From the cell containing the given text, extract its center point as (x, y) coordinate. 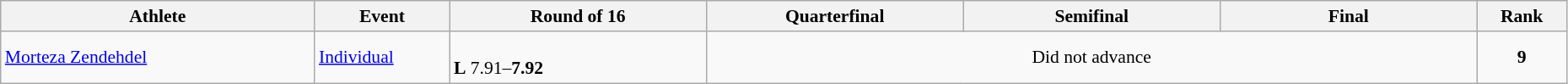
Final (1348, 16)
L 7.91–7.92 (579, 58)
Athlete (158, 16)
Individual (382, 58)
Event (382, 16)
Semifinal (1091, 16)
Round of 16 (579, 16)
Quarterfinal (835, 16)
Did not advance (1091, 58)
Rank (1522, 16)
Morteza Zendehdel (158, 58)
9 (1522, 58)
